For the text-containing cell, return its midpoint in (X, Y) coordinate format. 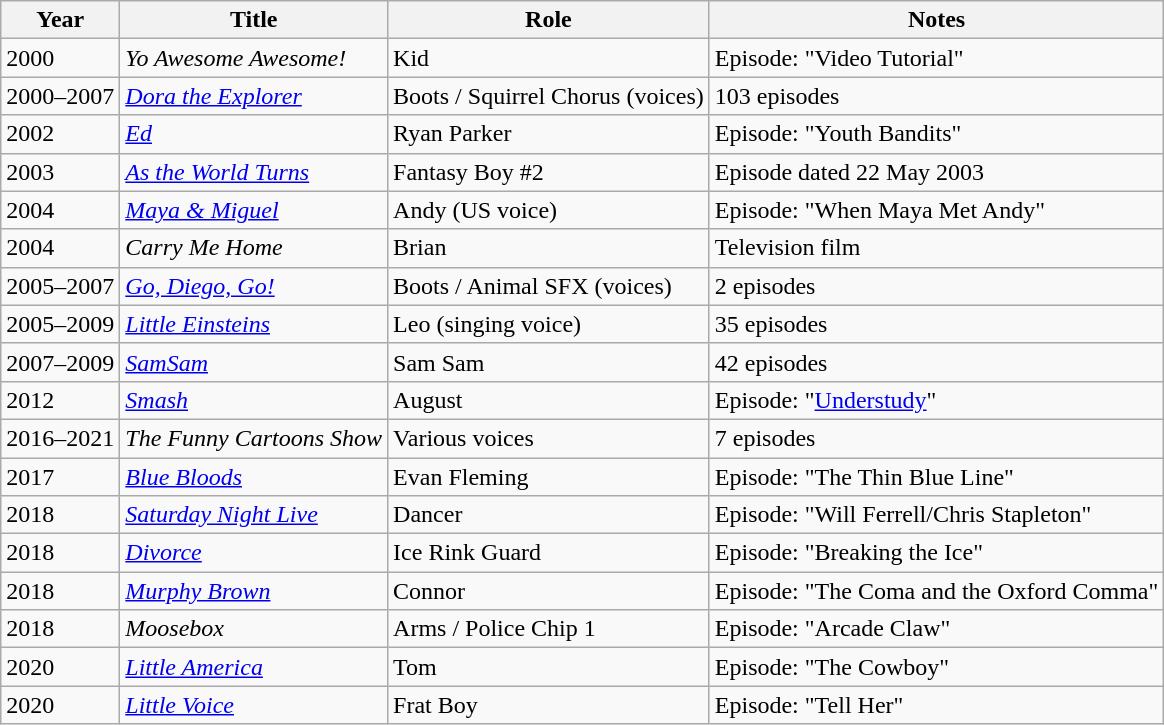
Murphy Brown (254, 591)
2002 (60, 134)
Dancer (549, 515)
Episode: "Arcade Claw" (936, 629)
Arms / Police Chip 1 (549, 629)
SamSam (254, 362)
Episode: "Understudy" (936, 400)
Brian (549, 248)
Leo (singing voice) (549, 324)
2005–2007 (60, 286)
2016–2021 (60, 438)
Notes (936, 20)
Role (549, 20)
103 episodes (936, 96)
2012 (60, 400)
Dora the Explorer (254, 96)
Episode: "The Cowboy" (936, 667)
Carry Me Home (254, 248)
Smash (254, 400)
Sam Sam (549, 362)
Frat Boy (549, 705)
Episode: "Tell Her" (936, 705)
Tom (549, 667)
The Funny Cartoons Show (254, 438)
2 episodes (936, 286)
Connor (549, 591)
Episode: "The Coma and the Oxford Comma" (936, 591)
Ryan Parker (549, 134)
Moosebox (254, 629)
Boots / Animal SFX (voices) (549, 286)
2007–2009 (60, 362)
Maya & Miguel (254, 210)
2017 (60, 477)
2003 (60, 172)
Television film (936, 248)
Episode: "Will Ferrell/Chris Stapleton" (936, 515)
Ice Rink Guard (549, 553)
Episode: "Youth Bandits" (936, 134)
Episode: "Video Tutorial" (936, 58)
Episode dated 22 May 2003 (936, 172)
Episode: "When Maya Met Andy" (936, 210)
35 episodes (936, 324)
7 episodes (936, 438)
Andy (US voice) (549, 210)
Boots / Squirrel Chorus (voices) (549, 96)
Divorce (254, 553)
Kid (549, 58)
Blue Bloods (254, 477)
Saturday Night Live (254, 515)
Ed (254, 134)
2000–2007 (60, 96)
Yo Awesome Awesome! (254, 58)
Episode: "Breaking the Ice" (936, 553)
Year (60, 20)
Little America (254, 667)
Evan Fleming (549, 477)
2000 (60, 58)
August (549, 400)
Various voices (549, 438)
2005–2009 (60, 324)
Go, Diego, Go! (254, 286)
Episode: "The Thin Blue Line" (936, 477)
As the World Turns (254, 172)
Title (254, 20)
Little Einsteins (254, 324)
Little Voice (254, 705)
42 episodes (936, 362)
Fantasy Boy #2 (549, 172)
